Detect which cell encompasses the target text, then output its (X, Y) center coordinate. 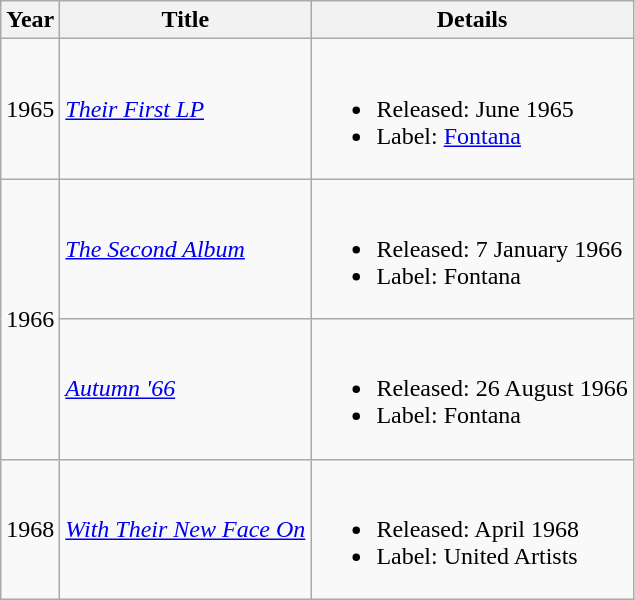
1966 (30, 319)
Released: 7 January 1966Label: Fontana (472, 249)
Released: June 1965Label: Fontana (472, 109)
Released: 26 August 1966Label: Fontana (472, 389)
The Second Album (186, 249)
Year (30, 20)
Details (472, 20)
1968 (30, 529)
Their First LP (186, 109)
1965 (30, 109)
With Their New Face On (186, 529)
Title (186, 20)
Released: April 1968Label: United Artists (472, 529)
Autumn '66 (186, 389)
